Determine the (X, Y) coordinate at the center of the cell enclosing the given text.  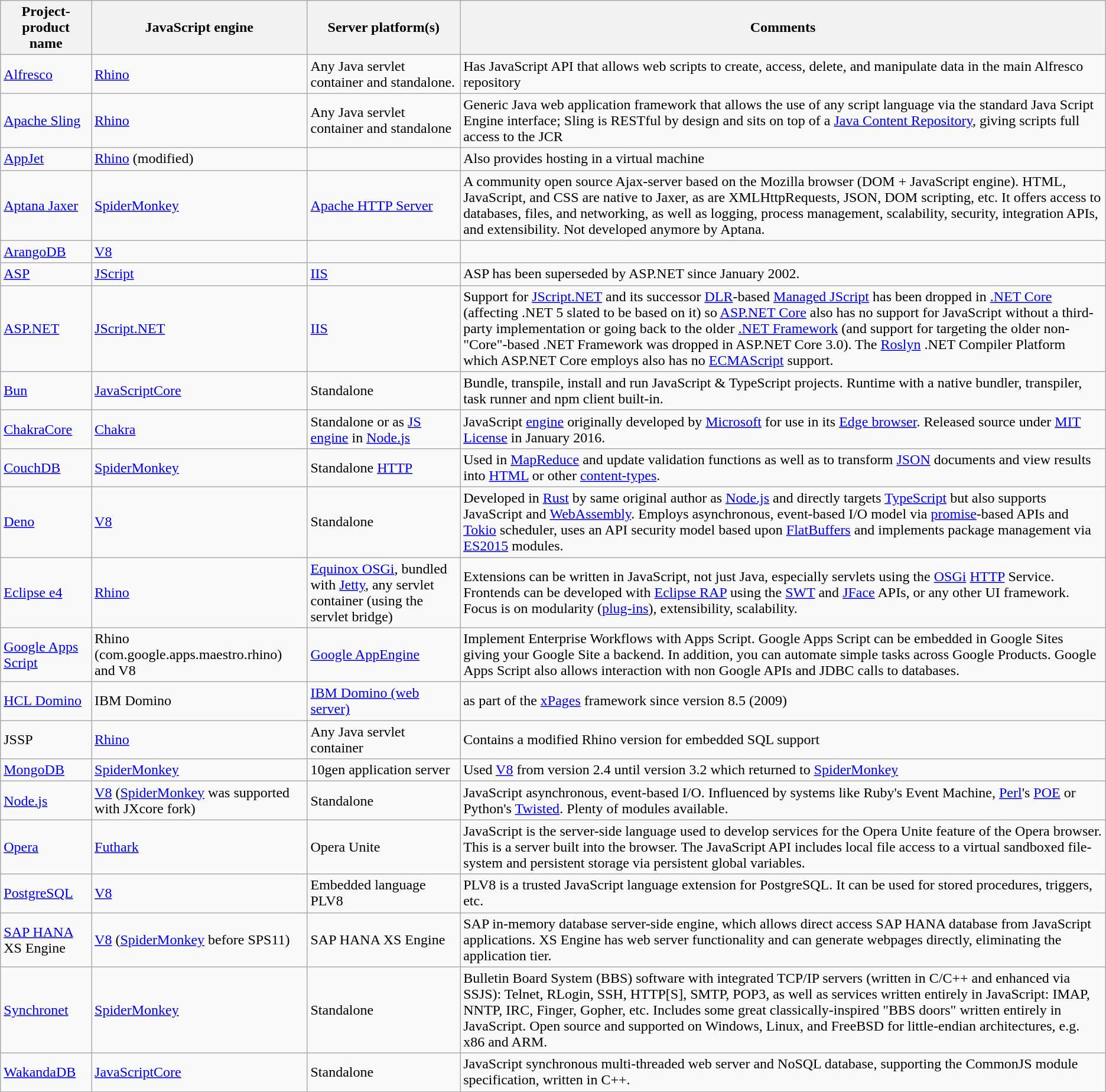
Apache Sling (46, 120)
MongoDB (46, 770)
Equinox OSGi, bundled with Jetty, any servlet container (using the servlet bridge) (384, 593)
IBM Domino (web server) (384, 702)
Also provides hosting in a virtual machine (783, 159)
ArangoDB (46, 252)
Node.js (46, 801)
HCL Domino (46, 702)
IBM Domino (200, 702)
ChakraCore (46, 429)
Rhino (com.google.apps.maestro.rhino) and V8 (200, 655)
Bun (46, 391)
PostgreSQL (46, 893)
Rhino (modified) (200, 159)
V8 (SpiderMonkey before SPS11) (200, 940)
Project-product name (46, 28)
ASP.NET (46, 328)
JSSP (46, 739)
PLV8 is a trusted JavaScript language extension for PostgreSQL. It can be used for stored procedures, triggers, etc. (783, 893)
Eclipse e4 (46, 593)
Apache HTTP Server (384, 206)
Alfresco (46, 74)
ASP (46, 274)
Standalone or as JS engine in Node.js (384, 429)
Contains a modified Rhino version for embedded SQL support (783, 739)
Any Java servlet container and standalone. (384, 74)
Deno (46, 522)
Google Apps Script (46, 655)
JavaScript engine originally developed by Microsoft for use in its Edge browser. Released source under MIT License in January 2016. (783, 429)
WakandaDB (46, 1073)
Google AppEngine (384, 655)
Embedded language PLV8 (384, 893)
JavaScript engine (200, 28)
as part of the xPages framework since version 8.5 (2009) (783, 702)
Server platform(s) (384, 28)
Used V8 from version 2.4 until version 3.2 which returned to SpiderMonkey (783, 770)
JavaScript synchronous multi-threaded web server and NoSQL database, supporting the CommonJS module specification, written in C++. (783, 1073)
JScript.NET (200, 328)
CouchDB (46, 468)
Any Java servlet container and standalone (384, 120)
10gen application server (384, 770)
Standalone HTTP (384, 468)
Bundle, transpile, install and run JavaScript & TypeScript projects. Runtime with a native bundler, transpiler, task runner and npm client built-in. (783, 391)
Has JavaScript API that allows web scripts to create, access, delete, and manipulate data in the main Alfresco repository (783, 74)
Comments (783, 28)
Futhark (200, 847)
JScript (200, 274)
Chakra (200, 429)
AppJet (46, 159)
Aptana Jaxer (46, 206)
Synchronet (46, 1010)
V8 (SpiderMonkey was supported with JXcore fork) (200, 801)
Used in MapReduce and update validation functions as well as to transform JSON documents and view results into HTML or other content-types. (783, 468)
Opera (46, 847)
Any Java servlet container (384, 739)
Opera Unite (384, 847)
ASP has been superseded by ASP.NET since January 2002. (783, 274)
